From the cell containing the given text, extract its center point as [X, Y] coordinate. 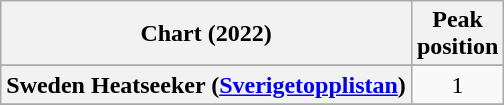
Chart (2022) [206, 34]
Peakposition [457, 34]
1 [457, 85]
Sweden Heatseeker (Sverigetopplistan) [206, 85]
